Identify which cell holds the provided text, then report its (X, Y) central coordinate. 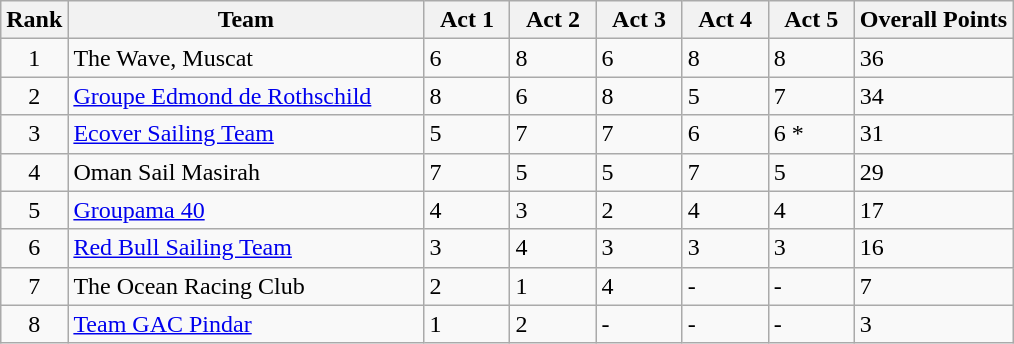
Act 2 (553, 20)
6 * (811, 134)
Act 3 (639, 20)
The Wave, Muscat (246, 58)
31 (933, 134)
Overall Points (933, 20)
The Ocean Racing Club (246, 286)
16 (933, 248)
Team (246, 20)
Red Bull Sailing Team (246, 248)
17 (933, 210)
Act 1 (467, 20)
29 (933, 172)
Ecover Sailing Team (246, 134)
Rank (34, 20)
Team GAC Pindar (246, 324)
36 (933, 58)
Oman Sail Masirah (246, 172)
Act 4 (725, 20)
Groupama 40 (246, 210)
Groupe Edmond de Rothschild (246, 96)
Act 5 (811, 20)
34 (933, 96)
